Extract the (X, Y) coordinate from the center of the cell holding the provided text.  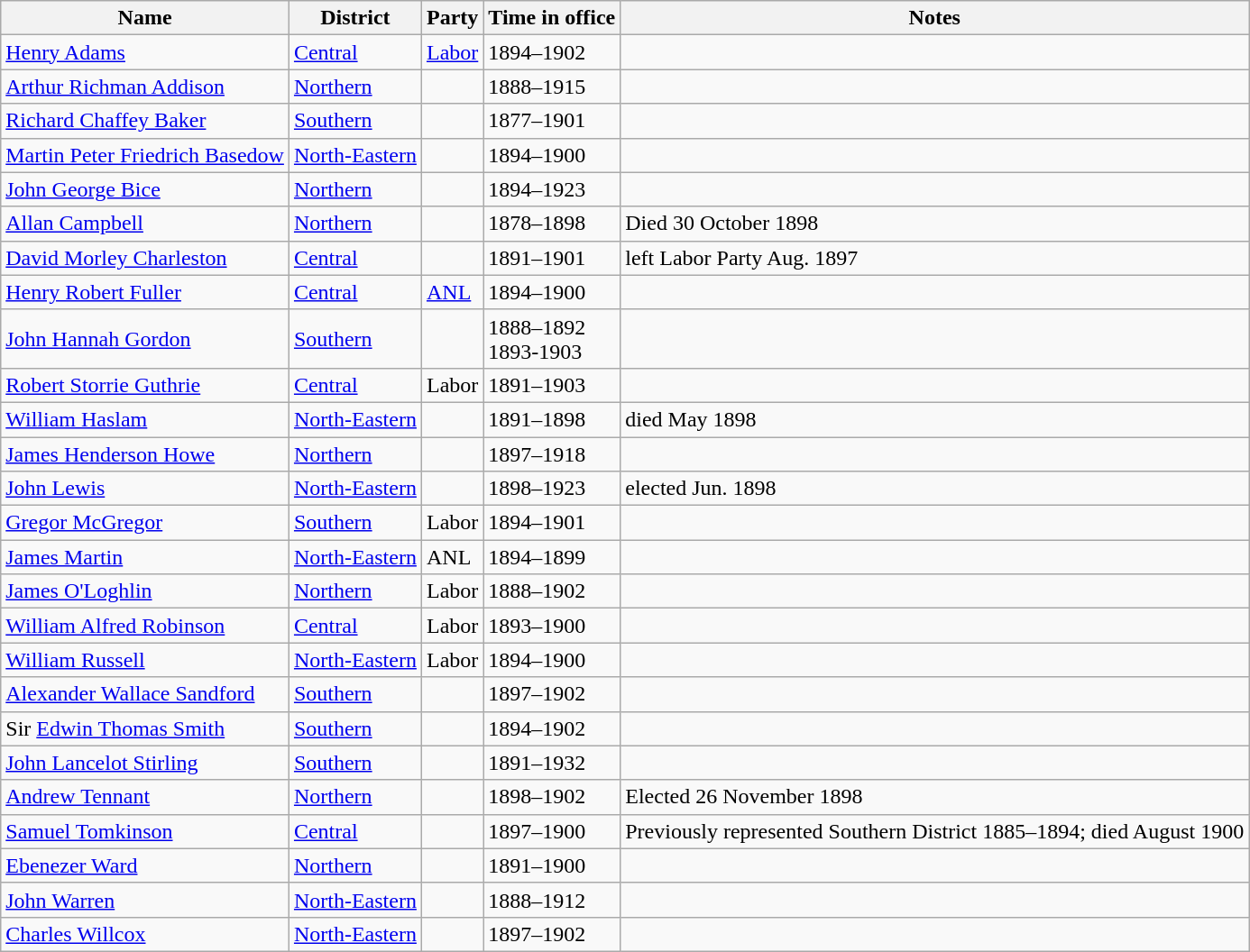
1891–1901 (552, 258)
David Morley Charleston (145, 258)
James Martin (145, 557)
Time in office (552, 18)
1897–1918 (552, 453)
Party (452, 18)
Gregor McGregor (145, 523)
James O'Loghlin (145, 591)
District (355, 18)
1897–1900 (552, 831)
1891–1898 (552, 419)
John Lancelot Stirling (145, 763)
Ebenezer Ward (145, 865)
Richard Chaffey Baker (145, 121)
Henry Adams (145, 52)
1878–1898 (552, 224)
1894–1899 (552, 557)
John Lewis (145, 489)
Elected 26 November 1898 (934, 797)
1891–1903 (552, 385)
1888–1912 (552, 900)
John Warren (145, 900)
Martin Peter Friedrich Basedow (145, 155)
died May 1898 (934, 419)
1888–1902 (552, 591)
Allan Campbell (145, 224)
left Labor Party Aug. 1897 (934, 258)
Previously represented Southern District 1885–1894; died August 1900 (934, 831)
1877–1901 (552, 121)
1898–1923 (552, 489)
Robert Storrie Guthrie (145, 385)
Arthur Richman Addison (145, 87)
1894–1923 (552, 189)
elected Jun. 1898 (934, 489)
William Alfred Robinson (145, 626)
1891–1900 (552, 865)
John George Bice (145, 189)
1888–18921893-1903 (552, 339)
Sir Edwin Thomas Smith (145, 728)
James Henderson Howe (145, 453)
Name (145, 18)
Charles Willcox (145, 934)
Samuel Tomkinson (145, 831)
Alexander Wallace Sandford (145, 694)
Died 30 October 1898 (934, 224)
Andrew Tennant (145, 797)
William Russell (145, 660)
1891–1932 (552, 763)
William Haslam (145, 419)
1894–1901 (552, 523)
1898–1902 (552, 797)
Notes (934, 18)
Henry Robert Fuller (145, 292)
1893–1900 (552, 626)
John Hannah Gordon (145, 339)
1888–1915 (552, 87)
